Return the [X, Y] coordinate for the center point of the cell that contains the specified text.  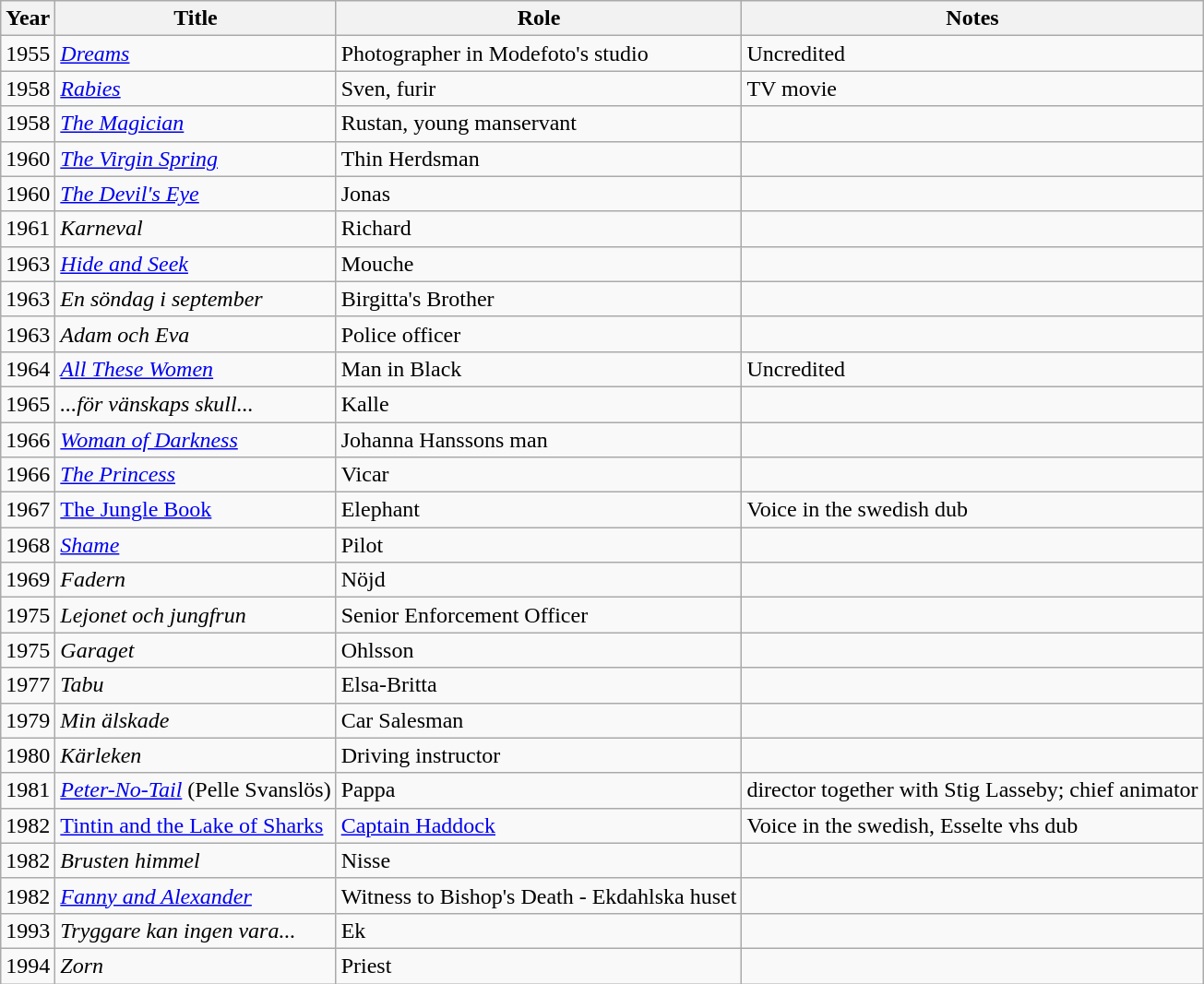
Captain Haddock [539, 825]
Kalle [539, 404]
Brusten himmel [196, 860]
Birgitta's Brother [539, 299]
Woman of Darkness [196, 440]
Title [196, 18]
Rabies [196, 89]
Johanna Hanssons man [539, 440]
1967 [28, 510]
Police officer [539, 334]
Hide and Seek [196, 264]
Peter-No-Tail (Pelle Svanslös) [196, 790]
Role [539, 18]
Driving instructor [539, 755]
Voice in the swedish dub [972, 510]
Witness to Bishop's Death - Ekdahlska huset [539, 895]
1955 [28, 53]
Photographer in Modefoto's studio [539, 53]
Jonas [539, 194]
Dreams [196, 53]
1981 [28, 790]
All These Women [196, 369]
1994 [28, 966]
Adam och Eva [196, 334]
Garaget [196, 650]
Fadern [196, 580]
Karneval [196, 229]
The Magician [196, 124]
Lejonet och jungfrun [196, 615]
Elsa-Britta [539, 685]
Pilot [539, 545]
En söndag i september [196, 299]
Pappa [539, 790]
Nisse [539, 860]
1965 [28, 404]
Mouche [539, 264]
TV movie [972, 89]
The Devil's Eye [196, 194]
Voice in the swedish, Esselte vhs dub [972, 825]
Tryggare kan ingen vara... [196, 931]
Senior Enforcement Officer [539, 615]
Ohlsson [539, 650]
director together with Stig Lasseby; chief animator [972, 790]
1964 [28, 369]
Year [28, 18]
Sven, furir [539, 89]
Elephant [539, 510]
Vicar [539, 475]
Thin Herdsman [539, 159]
1961 [28, 229]
Fanny and Alexander [196, 895]
Car Salesman [539, 720]
Ek [539, 931]
1979 [28, 720]
Nöjd [539, 580]
1969 [28, 580]
Min älskade [196, 720]
Notes [972, 18]
Tabu [196, 685]
1977 [28, 685]
Richard [539, 229]
The Jungle Book [196, 510]
Rustan, young manservant [539, 124]
Zorn [196, 966]
Man in Black [539, 369]
Tintin and the Lake of Sharks [196, 825]
...för vänskaps skull... [196, 404]
Priest [539, 966]
1968 [28, 545]
1980 [28, 755]
The Princess [196, 475]
1993 [28, 931]
The Virgin Spring [196, 159]
Kärleken [196, 755]
Shame [196, 545]
